For the text-containing cell, return its midpoint in [X, Y] coordinate format. 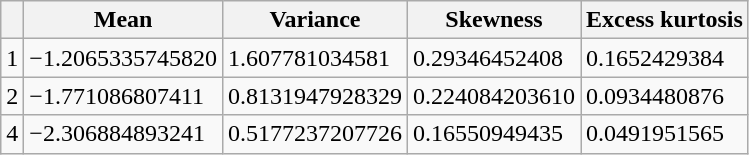
Skewness [494, 20]
0.1652429384 [665, 58]
0.0934480876 [665, 96]
4 [12, 134]
0.29346452408 [494, 58]
1 [12, 58]
0.16550949435 [494, 134]
−2.306884893241 [124, 134]
Mean [124, 20]
Excess kurtosis [665, 20]
−1.771086807411 [124, 96]
2 [12, 96]
Variance [314, 20]
−1.2065335745820 [124, 58]
0.224084203610 [494, 96]
0.8131947928329 [314, 96]
1.607781034581 [314, 58]
0.0491951565 [665, 134]
0.5177237207726 [314, 134]
